Find where the given text appears and provide that cell's center as [x, y] coordinate. 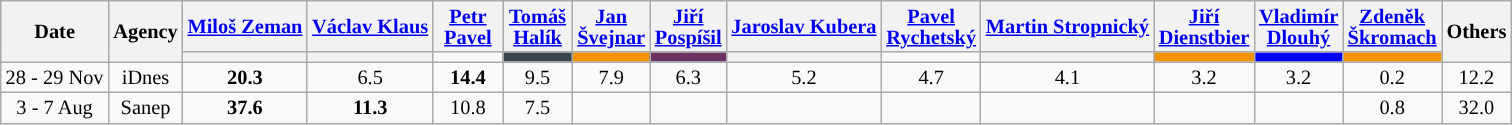
iDnes [145, 78]
12.2 [1477, 78]
28 - 29 Nov [55, 78]
7.5 [538, 108]
6.5 [370, 78]
Petr Pavel [468, 26]
3 - 7 Aug [55, 108]
7.9 [611, 78]
Vladimír Dlouhý [1298, 26]
Jiří Pospíšil [688, 26]
4.7 [931, 78]
Václav Klaus [370, 26]
32.0 [1477, 108]
37.6 [246, 108]
5.2 [804, 78]
9.5 [538, 78]
14.4 [468, 78]
0.8 [1392, 108]
Pavel Rychetský [931, 26]
Zdeněk Škromach [1392, 26]
Jiří Dienstbier [1204, 26]
Martin Stropnický [1068, 26]
11.3 [370, 108]
Others [1477, 30]
6.3 [688, 78]
Sanep [145, 108]
4.1 [1068, 78]
Tomáš Halík [538, 26]
Jan Švejnar [611, 26]
20.3 [246, 78]
Miloš Zeman [246, 26]
Agency [145, 30]
0.2 [1392, 78]
10.8 [468, 108]
Jaroslav Kubera [804, 26]
Date [55, 30]
